Capture the cell that displays the provided text and extract its [x, y] central coordinate. 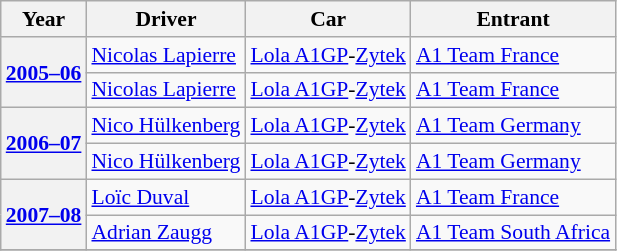
2007–08 [44, 214]
Car [328, 19]
Driver [166, 19]
Adrian Zaugg [166, 233]
A1 Team South Africa [513, 233]
Entrant [513, 19]
2005–06 [44, 72]
Year [44, 19]
2006–07 [44, 144]
Loïc Duval [166, 197]
